Determine the (x, y) coordinate at the center of the cell enclosing the given text.  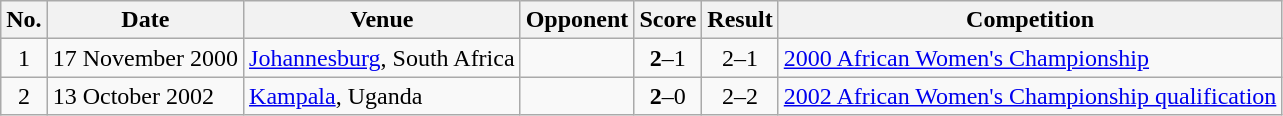
Opponent (577, 20)
2–2 (740, 96)
Date (145, 20)
2 (24, 96)
1 (24, 58)
2000 African Women's Championship (1030, 58)
Score (668, 20)
Kampala, Uganda (382, 96)
Venue (382, 20)
2002 African Women's Championship qualification (1030, 96)
Johannesburg, South Africa (382, 58)
2–0 (668, 96)
13 October 2002 (145, 96)
Competition (1030, 20)
Result (740, 20)
17 November 2000 (145, 58)
No. (24, 20)
